Pinpoint the cell where the given text exists, returning its [X, Y] midpoint coordinate. 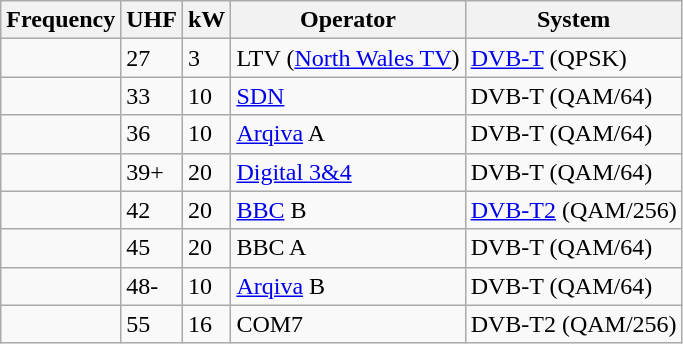
Arqiva B [348, 286]
BBC B [348, 210]
Operator [348, 20]
45 [152, 248]
System [574, 20]
55 [152, 324]
UHF [152, 20]
BBC A [348, 248]
LTV (North Wales TV) [348, 58]
DVB-T (QPSK) [574, 58]
Arqiva A [348, 134]
42 [152, 210]
33 [152, 96]
kW [206, 20]
Frequency [61, 20]
48- [152, 286]
3 [206, 58]
Digital 3&4 [348, 172]
39+ [152, 172]
SDN [348, 96]
16 [206, 324]
36 [152, 134]
27 [152, 58]
COM7 [348, 324]
